Locate the cell with the specified text and output its [x, y] center coordinate. 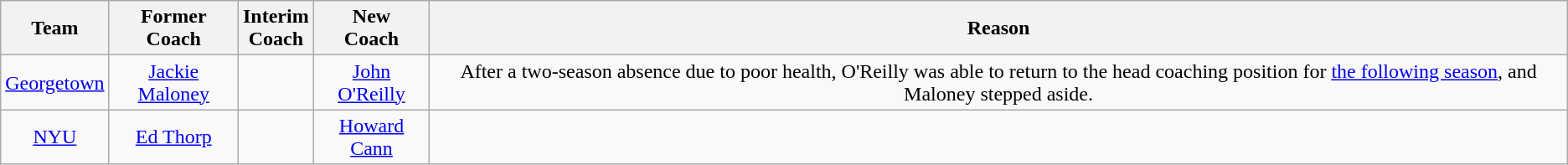
Howard Cann [372, 137]
Team [55, 28]
InterimCoach [276, 28]
NYU [55, 137]
Ed Thorp [173, 137]
Georgetown [55, 82]
Reason [998, 28]
FormerCoach [173, 28]
NewCoach [372, 28]
Jackie Maloney [173, 82]
John O'Reilly [372, 82]
